Identify which cell holds the provided text, then report its [X, Y] central coordinate. 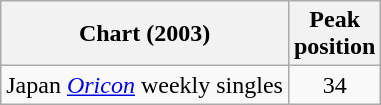
34 [334, 85]
Chart (2003) [145, 34]
Japan Oricon weekly singles [145, 85]
Peakposition [334, 34]
